Find where the given text appears and provide that cell's center as (x, y) coordinate. 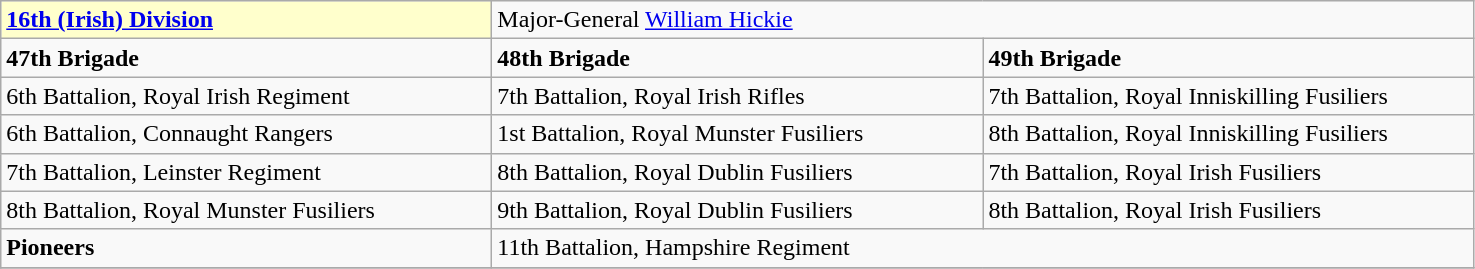
8th Battalion, Royal Munster Fusiliers (246, 210)
7th Battalion, Leinster Regiment (246, 172)
7th Battalion, Royal Irish Rifles (738, 96)
16th (Irish) Division (246, 20)
49th Brigade (1228, 58)
9th Battalion, Royal Dublin Fusiliers (738, 210)
47th Brigade (246, 58)
6th Battalion, Royal Irish Regiment (246, 96)
8th Battalion, Royal Irish Fusiliers (1228, 210)
6th Battalion, Connaught Rangers (246, 134)
8th Battalion, Royal Dublin Fusiliers (738, 172)
1st Battalion, Royal Munster Fusiliers (738, 134)
Major-General William Hickie (983, 20)
48th Brigade (738, 58)
7th Battalion, Royal Irish Fusiliers (1228, 172)
11th Battalion, Hampshire Regiment (983, 248)
7th Battalion, Royal Inniskilling Fusiliers (1228, 96)
Pioneers (246, 248)
8th Battalion, Royal Inniskilling Fusiliers (1228, 134)
